Detect which cell encompasses the target text, then output its [x, y] center coordinate. 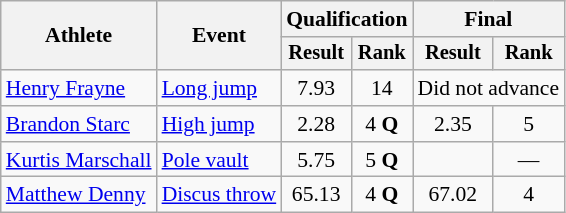
5 Q [382, 160]
65.13 [316, 195]
Athlete [79, 36]
— [528, 160]
Qualification [346, 19]
5 [528, 124]
Pole vault [220, 160]
Long jump [220, 88]
7.93 [316, 88]
14 [382, 88]
Event [220, 36]
67.02 [452, 195]
High jump [220, 124]
5.75 [316, 160]
2.28 [316, 124]
Kurtis Marschall [79, 160]
4 [528, 195]
Did not advance [488, 88]
Brandon Starc [79, 124]
Henry Frayne [79, 88]
Matthew Denny [79, 195]
Discus throw [220, 195]
Final [488, 19]
2.35 [452, 124]
